For the text-containing cell, return its midpoint in [X, Y] coordinate format. 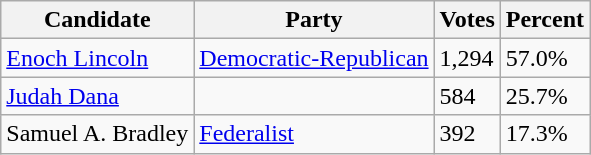
17.3% [544, 134]
25.7% [544, 96]
Candidate [98, 20]
584 [467, 96]
Samuel A. Bradley [98, 134]
1,294 [467, 58]
392 [467, 134]
Enoch Lincoln [98, 58]
Judah Dana [98, 96]
Party [314, 20]
57.0% [544, 58]
Democratic-Republican [314, 58]
Votes [467, 20]
Percent [544, 20]
Federalist [314, 134]
